Search for the cell housing the specified text and yield its (X, Y) center coordinate. 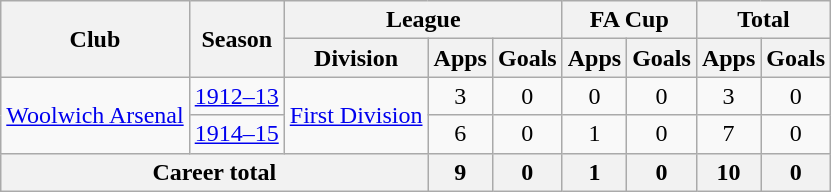
6 (460, 134)
Career total (214, 172)
Season (236, 39)
First Division (356, 115)
Club (95, 39)
Division (356, 58)
Total (763, 20)
League (423, 20)
7 (728, 134)
9 (460, 172)
FA Cup (629, 20)
1912–13 (236, 96)
10 (728, 172)
Woolwich Arsenal (95, 115)
1914–15 (236, 134)
